Return [X, Y] of the center of cell containing provided text 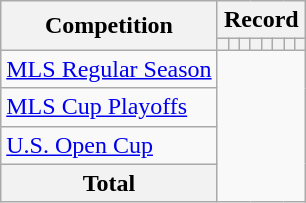
Record [261, 20]
Competition [109, 26]
U.S. Open Cup [109, 145]
MLS Regular Season [109, 69]
Total [109, 183]
MLS Cup Playoffs [109, 107]
